Find where the given text appears and provide that cell's center as (X, Y) coordinate. 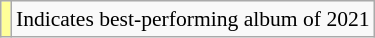
Indicates best-performing album of 2021 (193, 19)
